Pinpoint the cell where the given text exists, returning its [X, Y] midpoint coordinate. 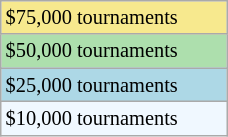
$10,000 tournaments [114, 118]
$50,000 tournaments [114, 51]
$75,000 tournaments [114, 17]
$25,000 tournaments [114, 85]
